For the text-containing cell, return its midpoint in (x, y) coordinate format. 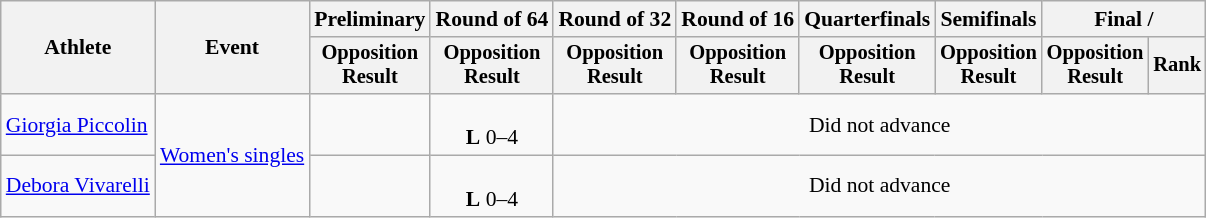
Round of 32 (614, 19)
Round of 64 (492, 19)
Final / (1124, 19)
Round of 16 (738, 19)
Debora Vivarelli (78, 186)
Event (232, 48)
Athlete (78, 48)
Rank (1177, 66)
Preliminary (370, 19)
Women's singles (232, 155)
Giorgia Piccolin (78, 124)
Semifinals (988, 19)
Quarterfinals (867, 19)
